Capture the cell that displays the provided text and extract its (X, Y) central coordinate. 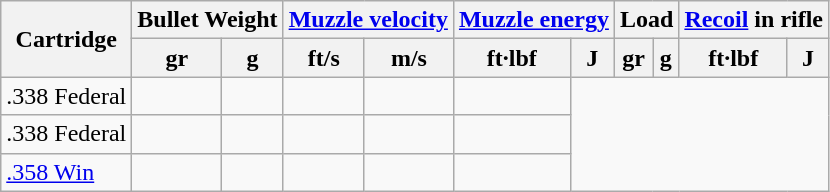
m/s (408, 58)
Muzzle energy (534, 20)
ft/s (324, 58)
Load (646, 20)
Muzzle velocity (368, 20)
Recoil in rifle (754, 20)
Bullet Weight (208, 20)
.358 Win (66, 172)
Cartridge (66, 39)
